Capture the cell that displays the provided text and extract its (x, y) central coordinate. 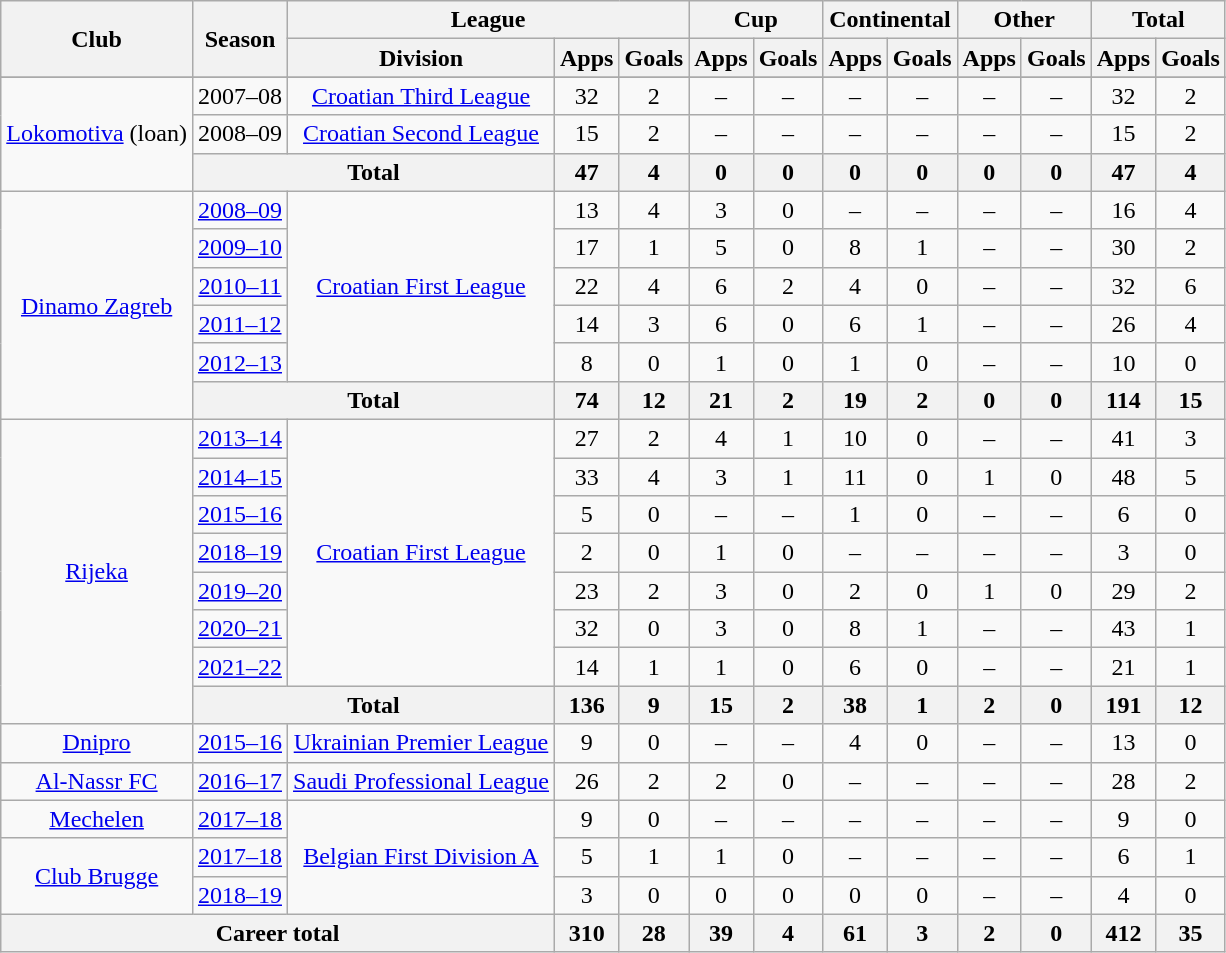
Croatian Second League (422, 134)
41 (1123, 438)
2019–20 (240, 591)
29 (1123, 591)
2011–12 (240, 324)
Club Brugge (97, 876)
Season (240, 39)
412 (1123, 933)
Al-Nassr FC (97, 781)
Club (97, 39)
Belgian First Division A (422, 857)
27 (587, 438)
Continental (890, 20)
2007–08 (240, 96)
16 (1123, 210)
17 (587, 248)
48 (1123, 477)
Cup (756, 20)
Dinamo Zagreb (97, 305)
2021–22 (240, 667)
191 (1123, 705)
Croatian Third League (422, 96)
33 (587, 477)
2012–13 (240, 362)
League (488, 20)
30 (1123, 248)
2016–17 (240, 781)
136 (587, 705)
2009–10 (240, 248)
61 (855, 933)
35 (1191, 933)
2014–15 (240, 477)
2010–11 (240, 286)
Mechelen (97, 819)
23 (587, 591)
Lokomotiva (loan) (97, 134)
43 (1123, 629)
310 (587, 933)
Dnipro (97, 743)
2013–14 (240, 438)
Career total (278, 933)
11 (855, 477)
74 (587, 400)
38 (855, 705)
Rijeka (97, 571)
114 (1123, 400)
Ukrainian Premier League (422, 743)
Saudi Professional League (422, 781)
Other (1024, 20)
2020–21 (240, 629)
22 (587, 286)
19 (855, 400)
39 (721, 933)
Division (422, 58)
